Detect which cell encompasses the target text, then output its (X, Y) center coordinate. 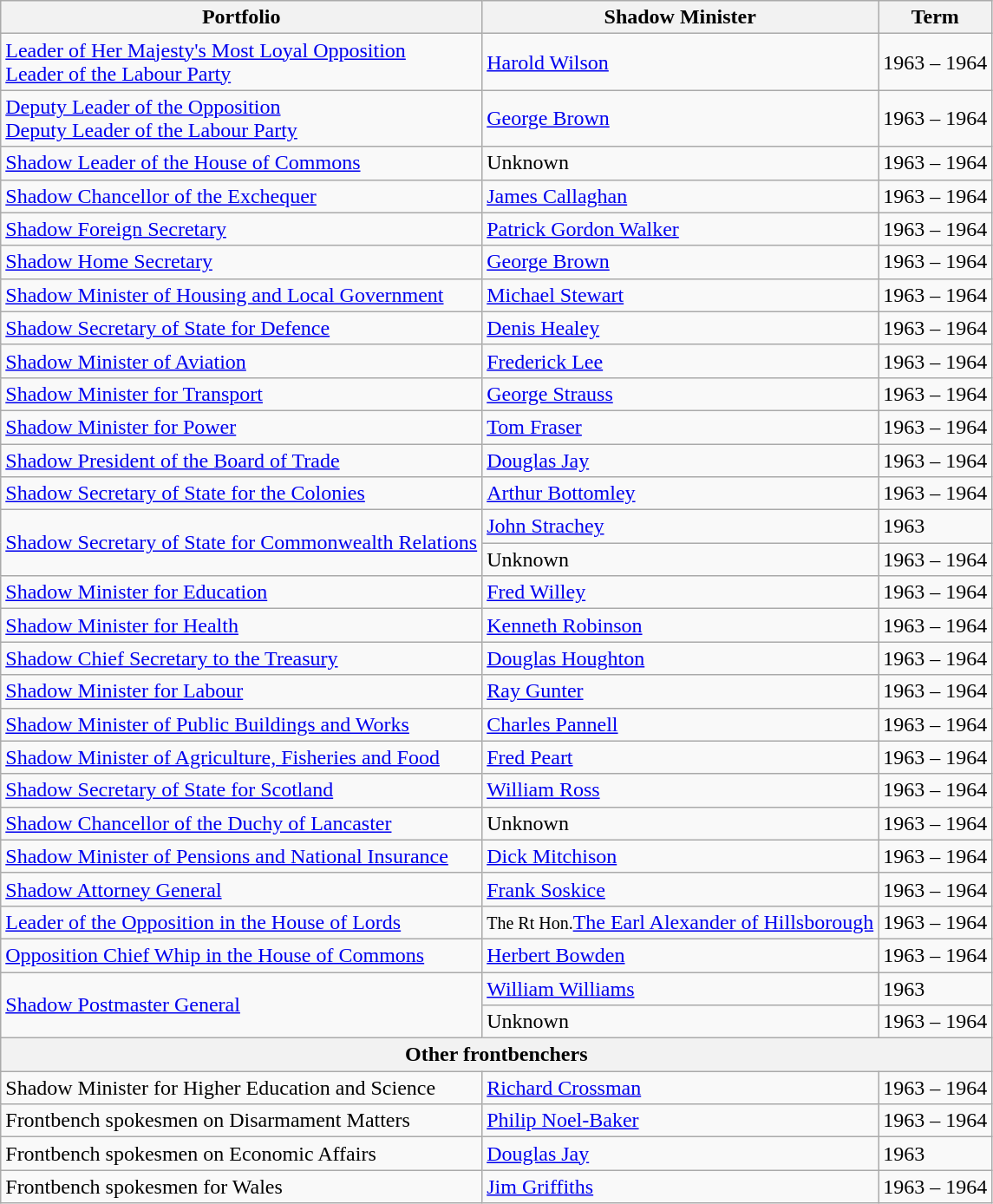
Michael Stewart (680, 295)
William Ross (680, 790)
Shadow Minister for Labour (241, 691)
Shadow Chief Secretary to the Treasury (241, 658)
Shadow Minister (680, 17)
Term (935, 17)
Kenneth Robinson (680, 625)
Shadow Secretary of State for the Colonies (241, 494)
Tom Fraser (680, 427)
Shadow Minister of Aviation (241, 361)
Shadow Secretary of State for Defence (241, 328)
Dick Mitchison (680, 856)
Fred Peart (680, 757)
Ray Gunter (680, 691)
Shadow Secretary of State for Scotland (241, 790)
Frontbench spokesmen on Economic Affairs (241, 1154)
Patrick Gordon Walker (680, 229)
James Callaghan (680, 196)
Other frontbenchers (496, 1055)
Shadow Postmaster General (241, 1004)
Frederick Lee (680, 361)
Opposition Chief Whip in the House of Commons (241, 955)
Shadow Secretary of State for Commonwealth Relations (241, 543)
Shadow Minister for Health (241, 625)
Leader of the Opposition in the House of Lords (241, 922)
William Williams (680, 988)
Shadow Minister for Power (241, 427)
Douglas Houghton (680, 658)
Frontbench spokesmen for Wales (241, 1187)
Fred Willey (680, 592)
Shadow Attorney General (241, 889)
Charles Pannell (680, 724)
Herbert Bowden (680, 955)
Jim Griffiths (680, 1187)
Shadow Minister for Education (241, 592)
Denis Healey (680, 328)
George Strauss (680, 394)
Philip Noel-Baker (680, 1121)
The Rt Hon.The Earl Alexander of Hillsborough (680, 922)
Shadow Chancellor of the Duchy of Lancaster (241, 823)
Leader of Her Majesty's Most Loyal OppositionLeader of the Labour Party (241, 62)
Shadow Minister of Housing and Local Government (241, 295)
Portfolio (241, 17)
Deputy Leader of the OppositionDeputy Leader of the Labour Party (241, 118)
Shadow Minister of Public Buildings and Works (241, 724)
Richard Crossman (680, 1088)
John Strachey (680, 527)
Frank Soskice (680, 889)
Harold Wilson (680, 62)
Shadow Home Secretary (241, 262)
Shadow Minister of Pensions and National Insurance (241, 856)
Frontbench spokesmen on Disarmament Matters (241, 1121)
Shadow Leader of the House of Commons (241, 163)
Shadow Minister for Transport (241, 394)
Shadow President of the Board of Trade (241, 461)
Shadow Minister of Agriculture, Fisheries and Food (241, 757)
Shadow Minister for Higher Education and Science (241, 1088)
Shadow Chancellor of the Exchequer (241, 196)
Shadow Foreign Secretary (241, 229)
Arthur Bottomley (680, 494)
